Locate the cell with the specified text and output its (x, y) center coordinate. 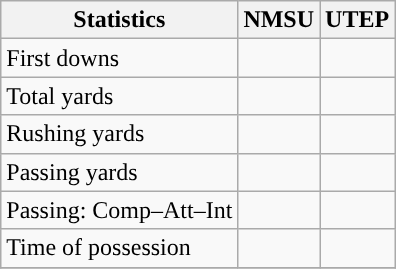
Statistics (120, 20)
Time of possession (120, 248)
NMSU (279, 20)
First downs (120, 58)
Rushing yards (120, 134)
Passing yards (120, 172)
Passing: Comp–Att–Int (120, 210)
Total yards (120, 96)
UTEP (358, 20)
